Identify which cell holds the provided text, then report its (x, y) central coordinate. 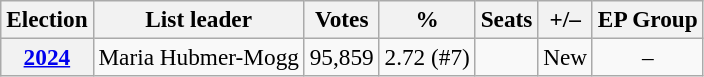
EP Group (648, 19)
List leader (198, 19)
2.72 (#7) (427, 57)
Votes (342, 19)
New (566, 57)
+/– (566, 19)
Seats (506, 19)
2024 (47, 57)
Election (47, 19)
Maria Hubmer-Mogg (198, 57)
% (427, 19)
95,859 (342, 57)
– (648, 57)
